Capture the cell that displays the provided text and extract its [X, Y] central coordinate. 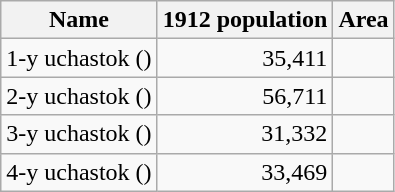
35,411 [245, 58]
Area [364, 20]
33,469 [245, 172]
Name [79, 20]
2-y uchastok () [79, 96]
31,332 [245, 134]
4-y uchastok () [79, 172]
1-y uchastok () [79, 58]
56,711 [245, 96]
3-y uchastok () [79, 134]
1912 population [245, 20]
